Scan for the cell matching the given text and deliver its [x, y] coordinate at center. 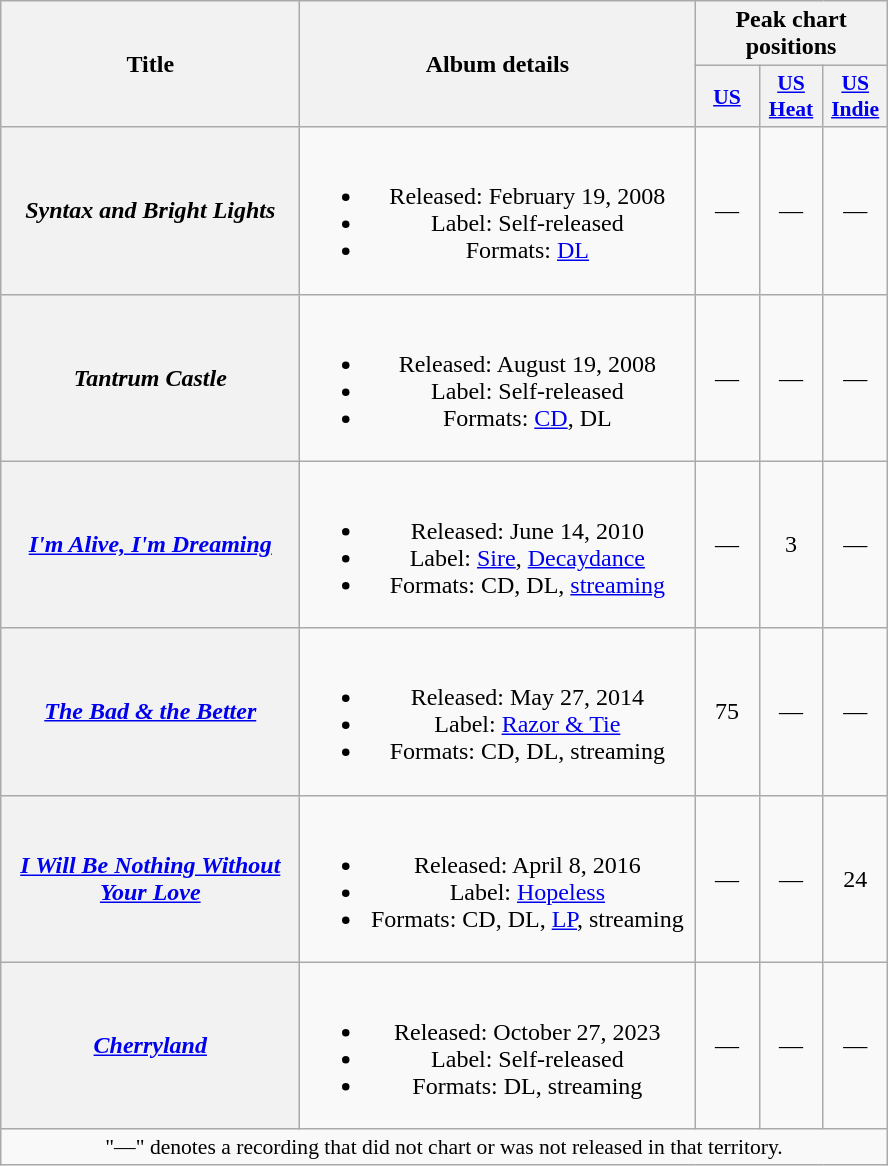
Released: August 19, 2008Label: Self-releasedFormats: CD, DL [498, 378]
Released: October 27, 2023Label: Self-releasedFormats: DL, streaming [498, 1046]
24 [855, 878]
Released: April 8, 2016Label: HopelessFormats: CD, DL, LP, streaming [498, 878]
Released: February 19, 2008Label: Self-releasedFormats: DL [498, 210]
Title [150, 64]
75 [727, 712]
Released: May 27, 2014Label: Razor & TieFormats: CD, DL, streaming [498, 712]
Peak chart positions [791, 34]
Album details [498, 64]
US Heat [791, 96]
I'm Alive, I'm Dreaming [150, 544]
US Indie [855, 96]
US [727, 96]
Tantrum Castle [150, 378]
3 [791, 544]
Syntax and Bright Lights [150, 210]
"—" denotes a recording that did not chart or was not released in that territory. [444, 1147]
Cherryland [150, 1046]
I Will Be Nothing Without Your Love [150, 878]
The Bad & the Better [150, 712]
Released: June 14, 2010Label: Sire, DecaydanceFormats: CD, DL, streaming [498, 544]
